Return [X, Y] of the center of cell containing provided text 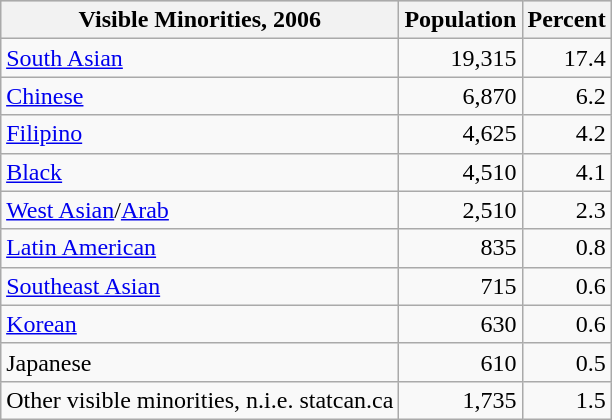
630 [460, 324]
Black [200, 172]
610 [460, 362]
Korean [200, 324]
835 [460, 248]
Population [460, 20]
4,510 [460, 172]
Other visible minorities, n.i.e. statcan.ca [200, 400]
6.2 [566, 96]
17.4 [566, 58]
1,735 [460, 400]
4,625 [460, 134]
Southeast Asian [200, 286]
0.5 [566, 362]
4.1 [566, 172]
South Asian [200, 58]
715 [460, 286]
Visible Minorities, 2006 [200, 20]
1.5 [566, 400]
2,510 [460, 210]
4.2 [566, 134]
Chinese [200, 96]
19,315 [460, 58]
0.8 [566, 248]
Percent [566, 20]
Filipino [200, 134]
2.3 [566, 210]
6,870 [460, 96]
Latin American [200, 248]
West Asian/Arab [200, 210]
Japanese [200, 362]
